Return the [X, Y] coordinate for the center point of the cell that contains the specified text.  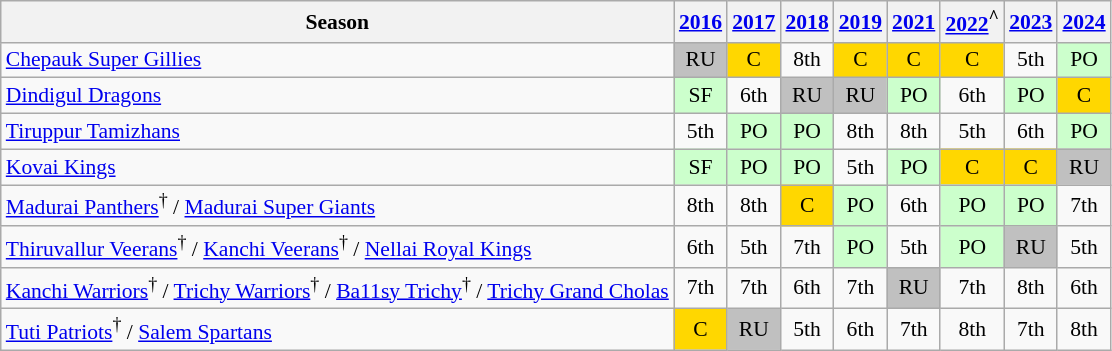
2023 [1030, 22]
Kanchi Warriors† / Trichy Warriors† / Ba11sy Trichy† / Trichy Grand Cholas [338, 288]
Tuti Patriots† / Salem Spartans [338, 330]
Tiruppur Tamizhans [338, 132]
2018 [806, 22]
Chepauk Super Gillies [338, 60]
2024 [1084, 22]
2022^ [972, 22]
Dindigul Dragons [338, 96]
2019 [860, 22]
Madurai Panthers† / Madurai Super Giants [338, 206]
Kovai Kings [338, 167]
Thiruvallur Veerans† / Kanchi Veerans† / Nellai Royal Kings [338, 246]
2021 [914, 22]
Season [338, 22]
2017 [754, 22]
2016 [700, 22]
